Identify which cell holds the provided text, then report its (X, Y) central coordinate. 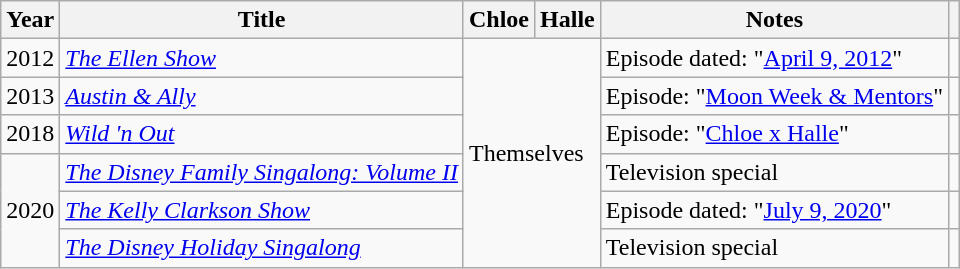
2018 (30, 134)
Year (30, 20)
The Disney Family Singalong: Volume II (262, 172)
The Kelly Clarkson Show (262, 210)
Notes (774, 20)
The Ellen Show (262, 58)
Chloe (498, 20)
Themselves (532, 153)
Episode dated: "April 9, 2012" (774, 58)
Episode dated: "July 9, 2020" (774, 210)
2020 (30, 210)
Title (262, 20)
Episode: "Chloe x Halle" (774, 134)
Episode: "Moon Week & Mentors" (774, 96)
The Disney Holiday Singalong (262, 248)
Halle (568, 20)
2012 (30, 58)
Austin & Ally (262, 96)
2013 (30, 96)
Wild 'n Out (262, 134)
